Identify which cell holds the provided text, then report its [X, Y] central coordinate. 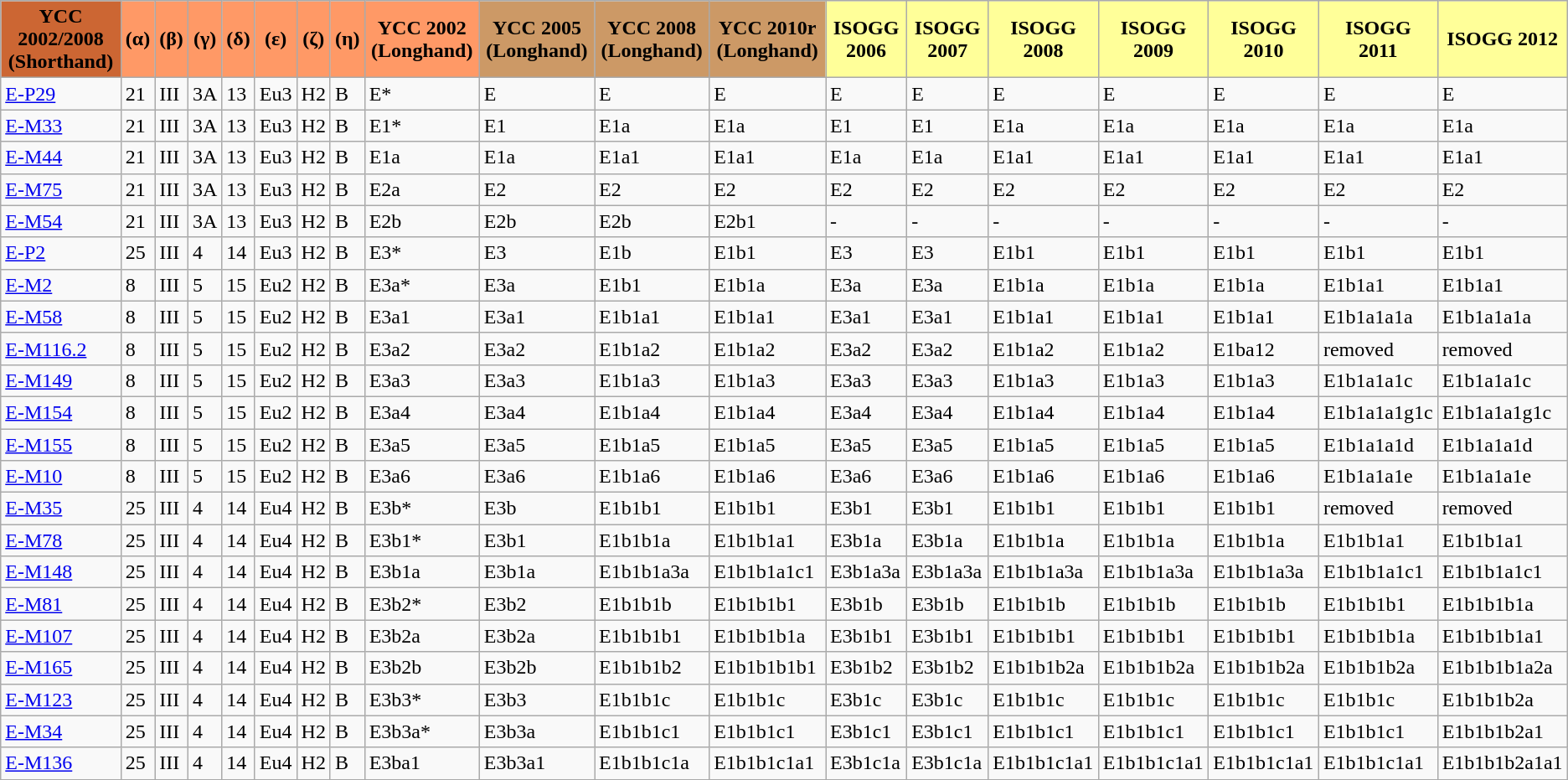
YCC 2002/2008 (Shorthand) [60, 39]
E-P29 [60, 94]
ISOGG 2012 [1503, 39]
E2a [422, 189]
E3b3a1 [536, 763]
E3b3* [422, 700]
E3b2 [536, 604]
E1* [422, 126]
E3* [422, 253]
YCC 2008 (Longhand) [652, 39]
E3b [536, 509]
E-M154 [60, 412]
E-M149 [60, 380]
E-M33 [60, 126]
E3a* [422, 285]
E1b1b1b2a1 [1503, 731]
E1b1b1b2a1a1 [1503, 763]
(α) [137, 39]
E-M155 [60, 445]
E-M136 [60, 763]
E-M123 [60, 700]
ISOGG 2007 [948, 39]
E-M34 [60, 731]
E1b1b1b1b1 [767, 668]
E-M44 [60, 158]
E3ba1 [422, 763]
E-M54 [60, 221]
(ε) [276, 39]
E-P2 [60, 253]
(β) [172, 39]
(δ) [239, 39]
E2b1 [767, 221]
E1b1b1b1a1 [1503, 636]
ISOGG 2006 [866, 39]
E-M107 [60, 636]
(γ) [204, 39]
E3b3 [536, 700]
E-M148 [60, 572]
E1b1b1b2 [652, 668]
E-M75 [60, 189]
ISOGG 2009 [1153, 39]
E-M35 [60, 509]
E3b* [422, 509]
YCC 2010r (Longhand) [767, 39]
ISOGG 2010 [1264, 39]
E* [422, 94]
E3b2* [422, 604]
E-M2 [60, 285]
E-M116.2 [60, 349]
E3b1* [422, 540]
E1b1b1c1a [652, 763]
E1b [652, 253]
E1b1b1b1a2a [1503, 668]
(ζ) [313, 39]
E-M58 [60, 317]
E-M81 [60, 604]
ISOGG 2011 [1378, 39]
YCC 2005 (Longhand) [536, 39]
ISOGG 2008 [1044, 39]
(η) [347, 39]
E-M78 [60, 540]
E3b3a [536, 731]
E-M10 [60, 477]
E-M165 [60, 668]
E1ba12 [1264, 349]
YCC 2002 (Longhand) [422, 39]
E3b3a* [422, 731]
